Determine the (x, y) coordinate at the center of the cell enclosing the given text.  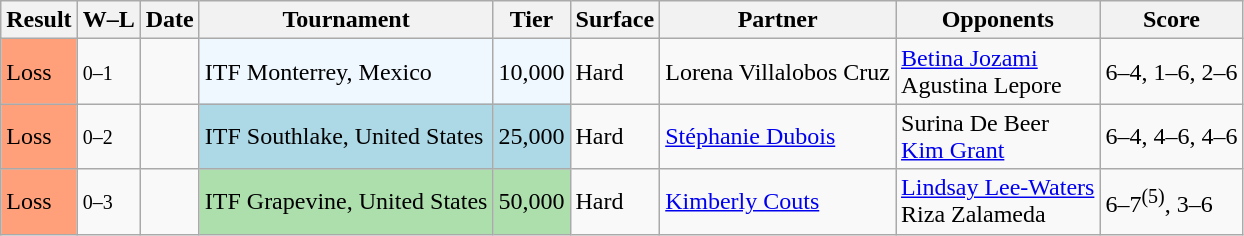
Surina De Beer Kim Grant (998, 136)
Result (39, 20)
6–4, 1–6, 2–6 (1172, 72)
Lorena Villalobos Cruz (778, 72)
Tournament (346, 20)
10,000 (532, 72)
ITF Grapevine, United States (346, 202)
W–L (108, 20)
0–2 (108, 136)
Partner (778, 20)
25,000 (532, 136)
Kimberly Couts (778, 202)
0–1 (108, 72)
Date (170, 20)
6–4, 4–6, 4–6 (1172, 136)
ITF Southlake, United States (346, 136)
Surface (615, 20)
Stéphanie Dubois (778, 136)
Tier (532, 20)
ITF Monterrey, Mexico (346, 72)
Score (1172, 20)
Betina Jozami Agustina Lepore (998, 72)
0–3 (108, 202)
50,000 (532, 202)
6–7(5), 3–6 (1172, 202)
Opponents (998, 20)
Lindsay Lee-Waters Riza Zalameda (998, 202)
